Return the (x, y) coordinate for the center point of the cell that contains the specified text.  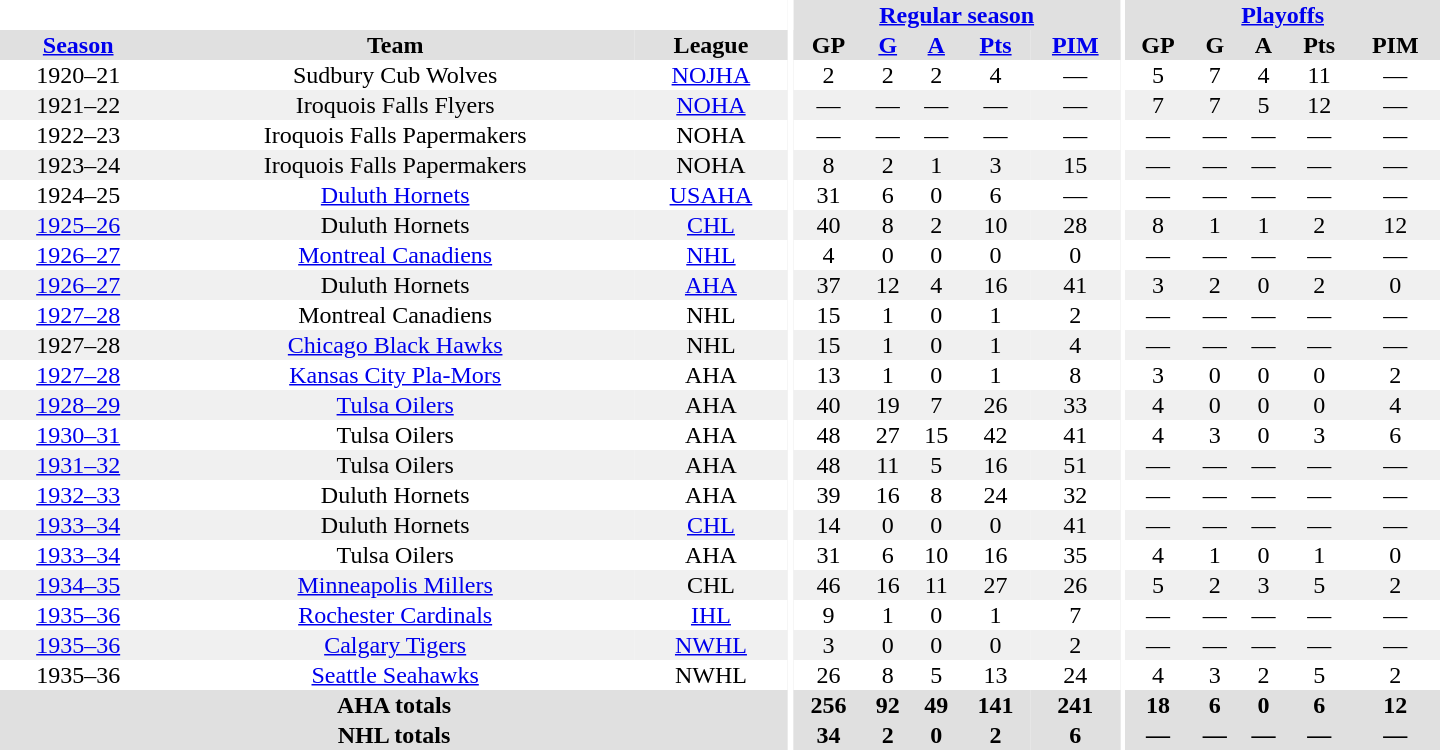
1922–23 (78, 135)
32 (1076, 495)
37 (828, 285)
Iroquois Falls Flyers (395, 105)
League (711, 45)
49 (936, 705)
35 (1076, 555)
Calgary Tigers (395, 645)
46 (828, 585)
USAHA (711, 195)
1928–29 (78, 405)
92 (888, 705)
Regular season (956, 15)
Chicago Black Hawks (395, 345)
AHA totals (394, 705)
33 (1076, 405)
1921–22 (78, 105)
Team (395, 45)
28 (1076, 225)
1920–21 (78, 75)
1930–31 (78, 435)
Playoffs (1282, 15)
1924–25 (78, 195)
241 (1076, 705)
39 (828, 495)
14 (828, 525)
18 (1158, 705)
Seattle Seahawks (395, 675)
Kansas City Pla-Mors (395, 375)
NOJHA (711, 75)
Minneapolis Millers (395, 585)
1932–33 (78, 495)
NHL totals (394, 735)
IHL (711, 615)
1934–35 (78, 585)
141 (996, 705)
1925–26 (78, 225)
9 (828, 615)
1931–32 (78, 465)
51 (1076, 465)
34 (828, 735)
Rochester Cardinals (395, 615)
Season (78, 45)
19 (888, 405)
1923–24 (78, 165)
42 (996, 435)
Sudbury Cub Wolves (395, 75)
256 (828, 705)
